From the cell containing the given text, extract its center point as [x, y] coordinate. 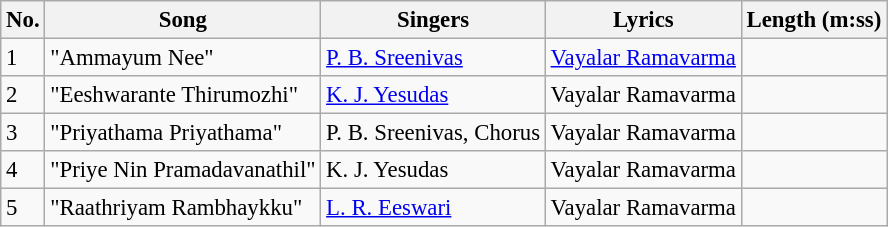
"Eeshwarante Thirumozhi" [183, 95]
"Priye Nin Pramadavanathil" [183, 170]
Length (m:ss) [814, 20]
P. B. Sreenivas [434, 58]
Singers [434, 20]
2 [23, 95]
No. [23, 20]
"Priyathama Priyathama" [183, 133]
5 [23, 208]
Lyrics [643, 20]
3 [23, 133]
Song [183, 20]
4 [23, 170]
1 [23, 58]
"Ammayum Nee" [183, 58]
"Raathriyam Rambhaykku" [183, 208]
L. R. Eeswari [434, 208]
P. B. Sreenivas, Chorus [434, 133]
